Find where the given text appears and provide that cell's center as (X, Y) coordinate. 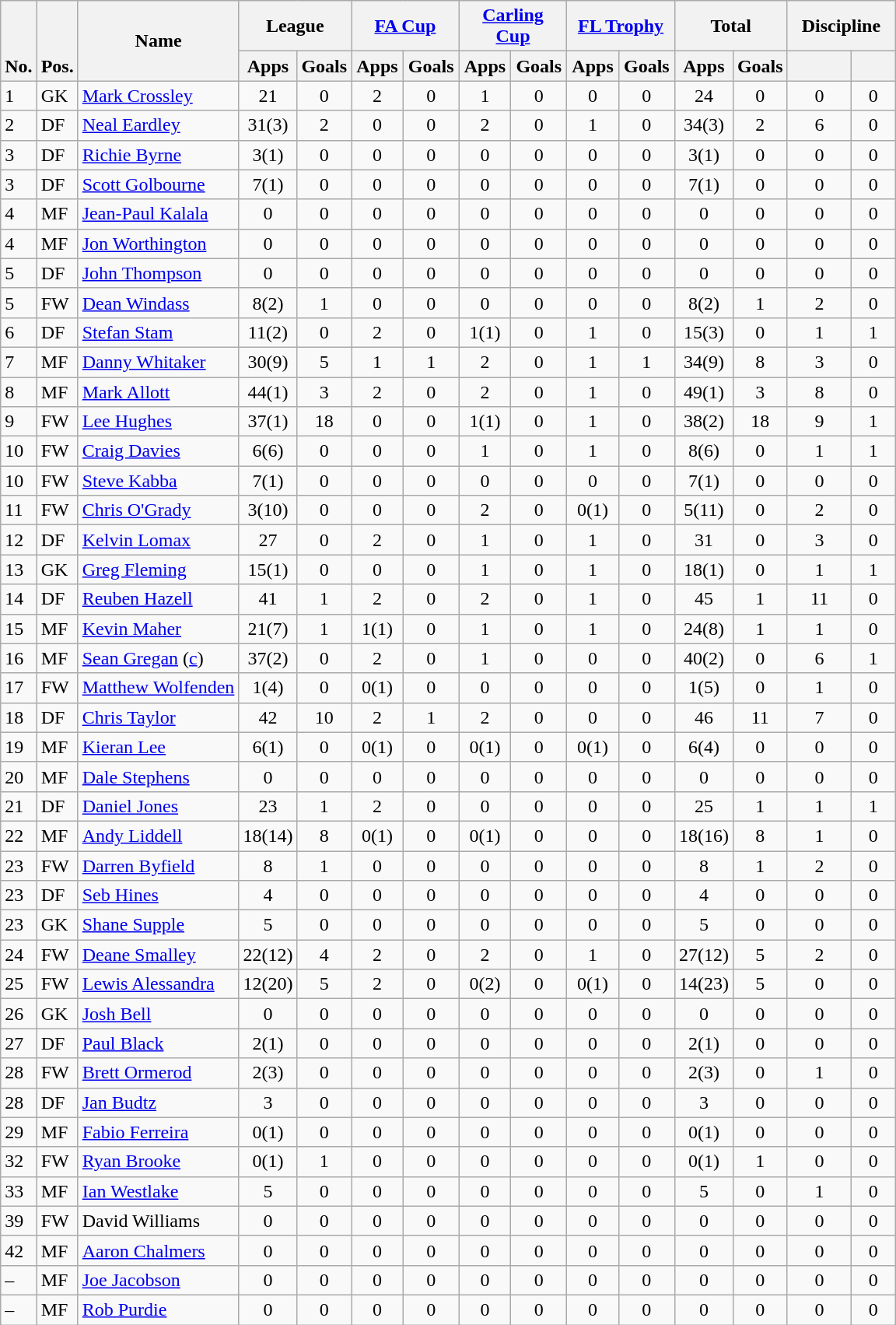
Josh Bell (159, 1014)
Greg Fleming (159, 570)
31(3) (268, 125)
Mark Allott (159, 391)
24(8) (703, 629)
26 (19, 1014)
15(3) (703, 332)
5(11) (703, 510)
Lee Hughes (159, 422)
Kieran Lee (159, 747)
Brett Ormerod (159, 1073)
18(1) (703, 570)
Carling Cup (513, 26)
12(20) (268, 984)
FL Trophy (621, 26)
38(2) (703, 422)
12 (19, 540)
37(1) (268, 422)
17 (19, 688)
34(3) (703, 125)
6(6) (268, 451)
Chris Taylor (159, 717)
29 (19, 1132)
46 (703, 717)
Fabio Ferreira (159, 1132)
League (296, 26)
31 (703, 540)
34(9) (703, 362)
15(1) (268, 570)
49(1) (703, 391)
Deane Smalley (159, 955)
16 (19, 658)
Paul Black (159, 1043)
John Thompson (159, 273)
Steve Kabba (159, 481)
Dean Windass (159, 303)
Name (159, 40)
Andy Liddell (159, 836)
32 (19, 1162)
20 (19, 776)
Joe Jacobson (159, 1280)
18(16) (703, 836)
45 (703, 599)
41 (268, 599)
Lewis Alessandra (159, 984)
33 (19, 1191)
No. (19, 40)
14(23) (703, 984)
Stefan Stam (159, 332)
Neal Eardley (159, 125)
Craig Davies (159, 451)
21(7) (268, 629)
19 (19, 747)
Rob Purdie (159, 1309)
Daniel Jones (159, 806)
22(12) (268, 955)
Darren Byfield (159, 866)
Kelvin Lomax (159, 540)
Matthew Wolfenden (159, 688)
Seb Hines (159, 896)
8(6) (703, 451)
30(9) (268, 362)
Shane Supple (159, 925)
Danny Whitaker (159, 362)
44(1) (268, 391)
37(2) (268, 658)
3(10) (268, 510)
6(1) (268, 747)
11(2) (268, 332)
22 (19, 836)
Ryan Brooke (159, 1162)
15 (19, 629)
Richie Byrne (159, 155)
1(4) (268, 688)
David Williams (159, 1221)
Ian Westlake (159, 1191)
18(14) (268, 836)
Jon Worthington (159, 244)
Jan Budtz (159, 1102)
Dale Stephens (159, 776)
FA Cup (406, 26)
27(12) (703, 955)
40(2) (703, 658)
1(5) (703, 688)
Reuben Hazell (159, 599)
Sean Gregan (c) (159, 658)
Total (731, 26)
Scott Golbourne (159, 184)
Kevin Maher (159, 629)
Jean-Paul Kalala (159, 214)
39 (19, 1221)
Aaron Chalmers (159, 1250)
Discipline (842, 26)
13 (19, 570)
14 (19, 599)
Pos. (58, 40)
0(2) (485, 984)
6(4) (703, 747)
Mark Crossley (159, 96)
Chris O'Grady (159, 510)
